Extract the (X, Y) coordinate from the center of the cell holding the provided text.  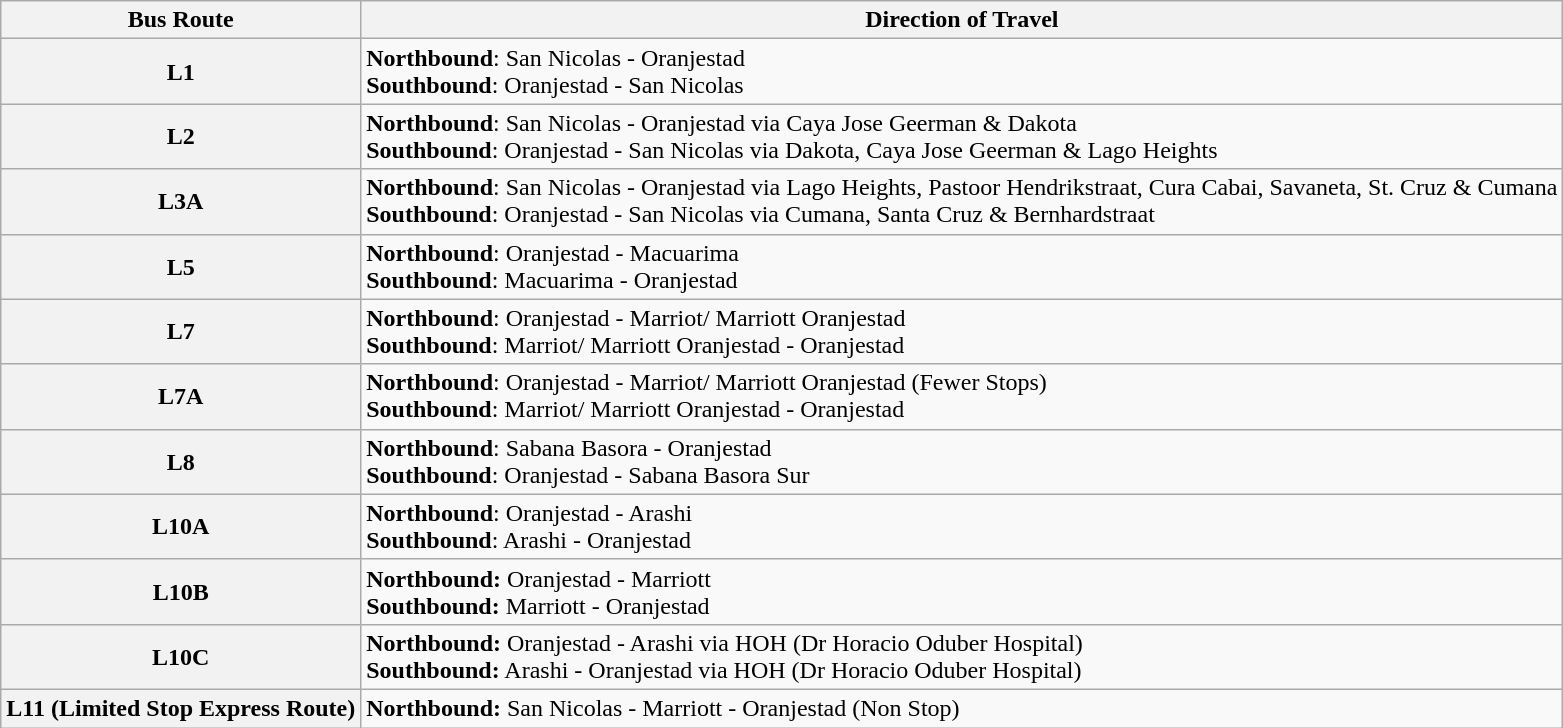
Northbound: Oranjestad - MacuarimaSouthbound: Macuarima - Oranjestad (962, 266)
Bus Route (181, 20)
L10C (181, 656)
L1 (181, 72)
L3A (181, 202)
Northbound: Oranjestad - Marriot/ Marriott Oranjestad (Fewer Stops)Southbound: Marriot/ Marriott Oranjestad - Oranjestad (962, 396)
Northbound: Oranjestad - ArashiSouthbound: Arashi - Oranjestad (962, 526)
L8 (181, 462)
Northbound: San Nicolas - OranjestadSouthbound: Oranjestad - San Nicolas (962, 72)
Northbound: Oranjestad - MarriottSouthbound: Marriott - Oranjestad (962, 592)
L7 (181, 332)
Northbound: San Nicolas - Oranjestad via Caya Jose Geerman & DakotaSouthbound: Oranjestad - San Nicolas via Dakota, Caya Jose Geerman & Lago Heights (962, 136)
L11 (Limited Stop Express Route) (181, 708)
Northbound: Oranjestad - Marriot/ Marriott OranjestadSouthbound: Marriot/ Marriott Oranjestad - Oranjestad (962, 332)
Northbound: San Nicolas - Marriott - Oranjestad (Non Stop) (962, 708)
L7A (181, 396)
L2 (181, 136)
L10A (181, 526)
Direction of Travel (962, 20)
L5 (181, 266)
L10B (181, 592)
Northbound: Sabana Basora - OranjestadSouthbound: Oranjestad - Sabana Basora Sur (962, 462)
Northbound: Oranjestad - Arashi via HOH (Dr Horacio Oduber Hospital)Southbound: Arashi - Oranjestad via HOH (Dr Horacio Oduber Hospital) (962, 656)
